Detect which cell encompasses the target text, then output its (X, Y) center coordinate. 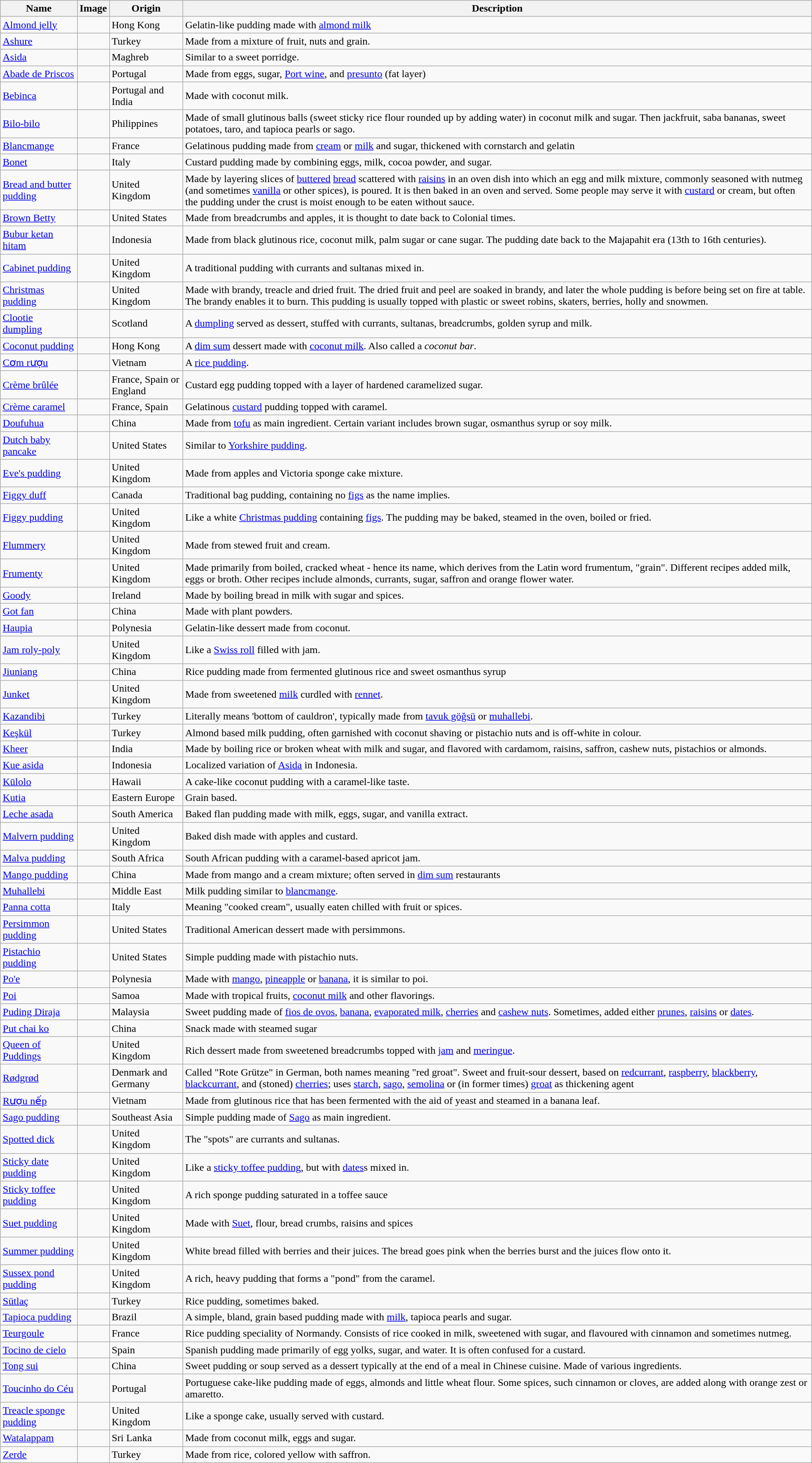
Rượu nếp (39, 1100)
Name (39, 9)
Asida (39, 57)
Like a sponge cake, usually served with custard. (497, 1416)
Frumenty (39, 573)
Figgy pudding (39, 518)
Muhallebi (39, 891)
Keşkül (39, 732)
Pistachio pudding (39, 957)
Rice pudding speciality of Normandy. Consists of rice cooked in milk, sweetened with sugar, and flavoured with cinnamon and sometimes nutmeg. (497, 1334)
Goody (39, 595)
Kue asida (39, 765)
Coconut pudding (39, 346)
Maghreb (146, 57)
Spain (146, 1350)
Made from apples and Victoria sponge cake mixture. (497, 473)
Jiuniang (39, 672)
Malva pudding (39, 858)
Baked dish made with apples and custard. (497, 836)
Crème caramel (39, 407)
Christmas pudding (39, 296)
Made with tropical fruits, coconut milk and other flavorings. (497, 995)
Baked flan pudding made with milk, eggs, sugar, and vanilla extract. (497, 814)
Made from tofu as main ingredient. Certain variant includes brown sugar, osmanthus syrup or soy milk. (497, 423)
India (146, 749)
Tocino de cielo (39, 1350)
Tong sui (39, 1366)
Bubur ketan hitam (39, 240)
Figgy duff (39, 495)
Malaysia (146, 1012)
South Africa (146, 858)
A rice pudding. (497, 363)
Dutch baby pancake (39, 445)
A rich, heavy pudding that forms a "pond" from the caramel. (497, 1279)
Gelatin-like dessert made from coconut. (497, 628)
A simple, bland, grain based pudding made with milk, tapioca pearls and sugar. (497, 1317)
Made by boiling bread in milk with sugar and spices. (497, 595)
Clootie dumpling (39, 324)
Toucinho do Céu (39, 1388)
Queen of Puddings (39, 1050)
Cabinet pudding (39, 267)
Origin (146, 9)
Made from sweetened milk curdled with rennet. (497, 694)
A cake-like coconut pudding with a caramel-like taste. (497, 781)
Made from glutinous rice that has been fermented with the aid of yeast and steamed in a banana leaf. (497, 1100)
Rice pudding, sometimes baked. (497, 1301)
Localized variation of Asida in Indonesia. (497, 765)
Ireland (146, 595)
A dumpling served as dessert, stuffed with currants, sultanas, breadcrumbs, golden syrup and milk. (497, 324)
Like a white Christmas pudding containing figs. The pudding may be baked, steamed in the oven, boiled or fried. (497, 518)
Gelatinous custard pudding topped with caramel. (497, 407)
The "spots" are currants and sultanas. (497, 1139)
Made with mango, pineapple or banana, it is similar to poi. (497, 979)
Sago pudding (39, 1117)
Traditional bag pudding, containing no figs as the name implies. (497, 495)
Flummery (39, 545)
Kūlolo (39, 781)
Made from coconut milk, eggs and sugar. (497, 1438)
Suet pudding (39, 1223)
Po'e (39, 979)
Sticky date pudding (39, 1167)
Almond jelly (39, 25)
Meaning "cooked cream", usually eaten chilled with fruit or spices. (497, 907)
Sütlaç (39, 1301)
Leche asada (39, 814)
Panna cotta (39, 907)
Blancmange (39, 146)
Description (497, 9)
Treacle sponge pudding (39, 1416)
Sweet pudding or soup served as a dessert typically at the end of a meal in Chinese cuisine. Made of various ingredients. (497, 1366)
Malvern pudding (39, 836)
Custard pudding made by combining eggs, milk, cocoa powder, and sugar. (497, 162)
Made by boiling rice or broken wheat with milk and sugar, and flavored with cardamom, raisins, saffron, cashew nuts, pistachios or almonds. (497, 749)
Made with plant powders. (497, 612)
Sri Lanka (146, 1438)
France, Spain (146, 407)
Sticky toffee pudding (39, 1195)
Almond based milk pudding, often garnished with coconut shaving or pistachio nuts and is off-white in colour. (497, 732)
Made from mango and a cream mixture; often served in dim sum restaurants (497, 875)
Zerde (39, 1454)
Hawaii (146, 781)
South America (146, 814)
Sweet pudding made of fios de ovos, banana, evaporated milk, cherries and cashew nuts. Sometimes, added either prunes, raisins or dates. (497, 1012)
Gelatin-like pudding made with almond milk (497, 25)
Made with Suet, flour, bread crumbs, raisins and spices (497, 1223)
Watalappam (39, 1438)
Similar to a sweet porridge. (497, 57)
Haupia (39, 628)
Abade de Priscos (39, 74)
Snack made with steamed sugar (497, 1028)
Spotted dick (39, 1139)
Eve's pudding (39, 473)
Made from eggs, sugar, Port wine, and presunto (fat layer) (497, 74)
Rice pudding made from fermented glutinous rice and sweet osmanthus syrup (497, 672)
Kazandibi (39, 716)
Milk pudding similar to blancmange. (497, 891)
Like a Swiss roll filled with jam. (497, 650)
Doufuhua (39, 423)
Samoa (146, 995)
A rich sponge pudding saturated in a toffee sauce (497, 1195)
Persimmon pudding (39, 929)
Got fan (39, 612)
Traditional American dessert made with persimmons. (497, 929)
Scotland (146, 324)
Image (93, 9)
Rødgrød (39, 1078)
Crème brûlée (39, 385)
Brazil (146, 1317)
A traditional pudding with currants and sultanas mixed in. (497, 267)
Made from breadcrumbs and apples, it is thought to date back to Colonial times. (497, 218)
Spanish pudding made primarily of egg yolks, sugar, and water. It is often confused for a custard. (497, 1350)
Junket (39, 694)
Canada (146, 495)
Kheer (39, 749)
Made from black glutinous rice, coconut milk, palm sugar or cane sugar. The pudding date back to the Majapahit era (13th to 16th centuries). (497, 240)
South African pudding with a caramel-based apricot jam. (497, 858)
White bread filled with berries and their juices. The bread goes pink when the berries burst and the juices flow onto it. (497, 1250)
Similar to Yorkshire pudding. (497, 445)
Jam roly-poly (39, 650)
Brown Betty (39, 218)
Sussex pond pudding (39, 1279)
Made from a mixture of fruit, nuts and grain. (497, 41)
A dim sum dessert made with coconut milk. Also called a coconut bar. (497, 346)
France, Spain or England (146, 385)
Cơm rượu (39, 363)
Ashure (39, 41)
Put chai ko (39, 1028)
Made from stewed fruit and cream. (497, 545)
Bonet (39, 162)
Bebinca (39, 96)
Made from rice, colored yellow with saffron. (497, 1454)
Kutia (39, 798)
Simple pudding made with pistachio nuts. (497, 957)
Bread and butter pudding (39, 190)
Philippines (146, 123)
Simple pudding made of Sago as main ingredient. (497, 1117)
Custard egg pudding topped with a layer of hardened caramelized sugar. (497, 385)
Rich dessert made from sweetened breadcrumbs topped with jam and meringue. (497, 1050)
Tapioca pudding (39, 1317)
Denmark and Germany (146, 1078)
Grain based. (497, 798)
Literally means 'bottom of cauldron', typically made from tavuk göğsü or muhallebi. (497, 716)
Summer pudding (39, 1250)
Bilo-bilo (39, 123)
Eastern Europe (146, 798)
Like a sticky toffee pudding, but with datess mixed in. (497, 1167)
Middle East (146, 891)
Poi (39, 995)
Portugal and India (146, 96)
Gelatinous pudding made from cream or milk and sugar, thickened with cornstarch and gelatin (497, 146)
Southeast Asia (146, 1117)
Made with coconut milk. (497, 96)
Mango pudding (39, 875)
Teurgoule (39, 1334)
Puding Diraja (39, 1012)
